From the cell containing the given text, extract its center point as [X, Y] coordinate. 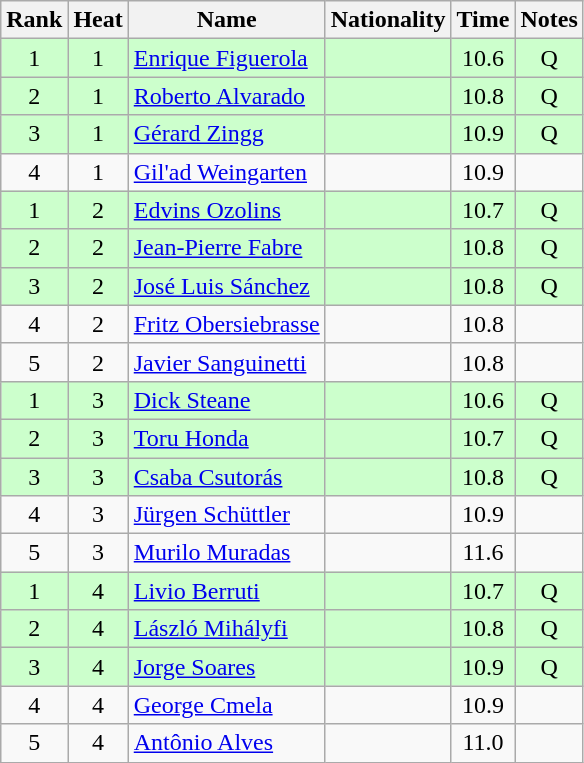
Edvins Ozolins [226, 210]
Fritz Obersiebrasse [226, 324]
Jürgen Schüttler [226, 515]
George Cmela [226, 705]
Heat [98, 20]
Roberto Alvarado [226, 96]
Dick Steane [226, 400]
Nationality [388, 20]
Jean-Pierre Fabre [226, 248]
Csaba Csutorás [226, 477]
11.0 [483, 743]
Murilo Muradas [226, 553]
Notes [549, 20]
José Luis Sánchez [226, 286]
Name [226, 20]
Antônio Alves [226, 743]
11.6 [483, 553]
Gérard Zingg [226, 134]
Enrique Figuerola [226, 58]
Toru Honda [226, 438]
Javier Sanguinetti [226, 362]
László Mihályfi [226, 629]
Time [483, 20]
Gil'ad Weingarten [226, 172]
Livio Berruti [226, 591]
Rank [34, 20]
Jorge Soares [226, 667]
